Find where the given text appears and provide that cell's center as (x, y) coordinate. 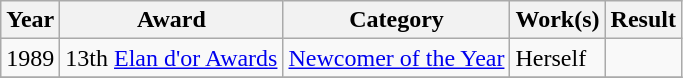
1989 (30, 58)
Herself (558, 58)
Result (643, 20)
Award (172, 20)
13th Elan d'or Awards (172, 58)
Year (30, 20)
Work(s) (558, 20)
Newcomer of the Year (396, 58)
Category (396, 20)
